Search for the cell housing the specified text and yield its (x, y) center coordinate. 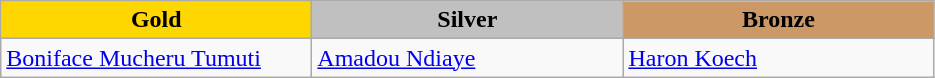
Amadou Ndiaye (468, 58)
Gold (156, 20)
Boniface Mucheru Tumuti (156, 58)
Bronze (778, 20)
Silver (468, 20)
Haron Koech (778, 58)
